Detect which cell encompasses the target text, then output its (X, Y) center coordinate. 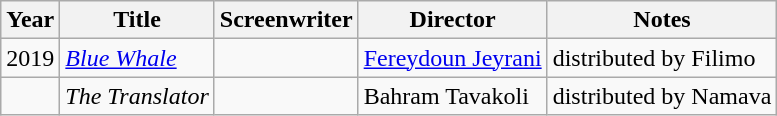
distributed by Namava (662, 96)
Bahram Tavakoli (452, 96)
Blue Whale (137, 58)
Director (452, 20)
Notes (662, 20)
The Translator (137, 96)
Title (137, 20)
Year (30, 20)
Fereydoun Jeyrani (452, 58)
distributed by Filimo (662, 58)
Screenwriter (286, 20)
2019 (30, 58)
